Locate the cell with the specified text and output its (X, Y) center coordinate. 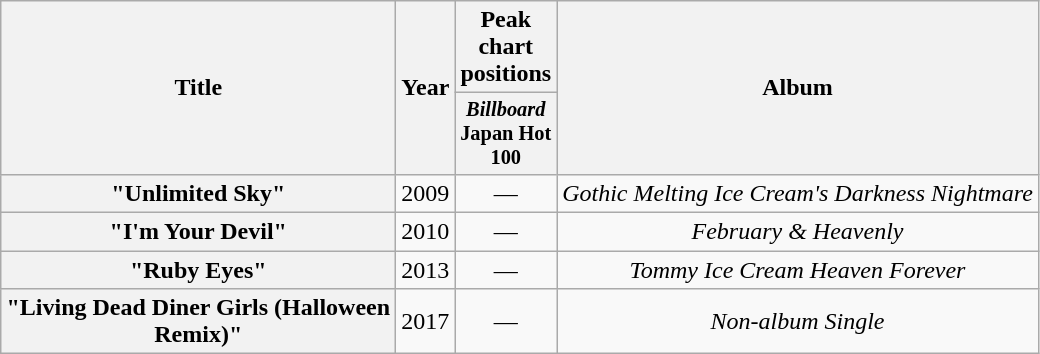
2013 (426, 270)
"I'm Your Devil" (198, 232)
Billboard Japan Hot 100 (506, 134)
"Ruby Eyes" (198, 270)
February & Heavenly (798, 232)
Title (198, 88)
2009 (426, 193)
Peak chart positions (506, 47)
2017 (426, 322)
Gothic Melting Ice Cream's Darkness Nightmare (798, 193)
Tommy Ice Cream Heaven Forever (798, 270)
Year (426, 88)
"Unlimited Sky" (198, 193)
2010 (426, 232)
Album (798, 88)
Non-album Single (798, 322)
"Living Dead Diner Girls (Halloween Remix)" (198, 322)
